Pinpoint the cell where the given text exists, returning its [x, y] midpoint coordinate. 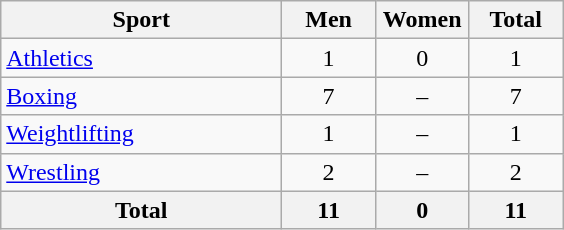
Sport [142, 20]
Men [329, 20]
Athletics [142, 58]
Weightlifting [142, 134]
Women [422, 20]
Boxing [142, 96]
Wrestling [142, 172]
